Scan for the cell matching the given text and deliver its [X, Y] coordinate at center. 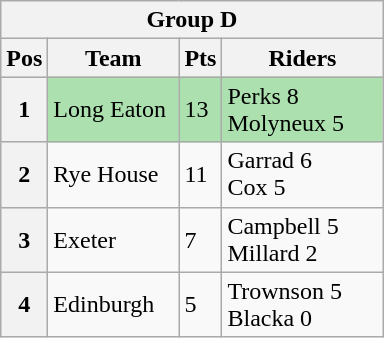
1 [24, 110]
Perks 8Molyneux 5 [302, 110]
Riders [302, 58]
2 [24, 174]
Pts [200, 58]
3 [24, 240]
13 [200, 110]
Campbell 5Millard 2 [302, 240]
7 [200, 240]
Rye House [114, 174]
Trownson 5Blacka 0 [302, 304]
Team [114, 58]
Edinburgh [114, 304]
Group D [192, 20]
Garrad 6Cox 5 [302, 174]
Pos [24, 58]
4 [24, 304]
Exeter [114, 240]
5 [200, 304]
11 [200, 174]
Long Eaton [114, 110]
